For the text-containing cell, return its midpoint in [x, y] coordinate format. 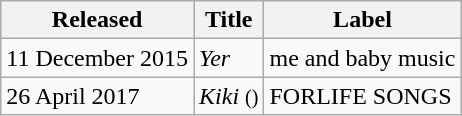
me and baby music [362, 58]
26 April 2017 [98, 96]
Title [229, 20]
Label [362, 20]
Yer [229, 58]
FORLIFE SONGS [362, 96]
11 December 2015 [98, 58]
Kiki () [229, 96]
Released [98, 20]
